Locate the cell with the specified text and output its (x, y) center coordinate. 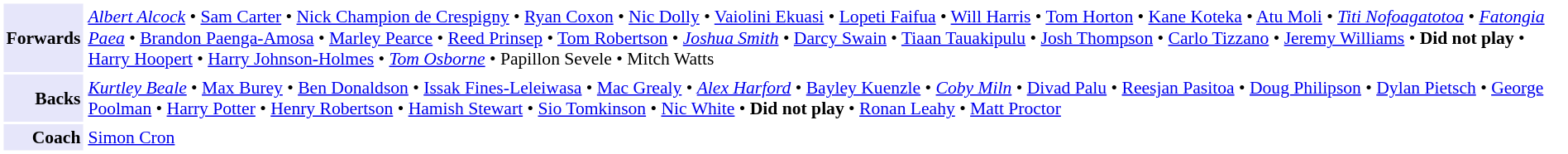
Forwards (43, 37)
Backs (43, 98)
Coach (43, 137)
Simon Cron (825, 137)
